From the cell containing the given text, extract its center point as (x, y) coordinate. 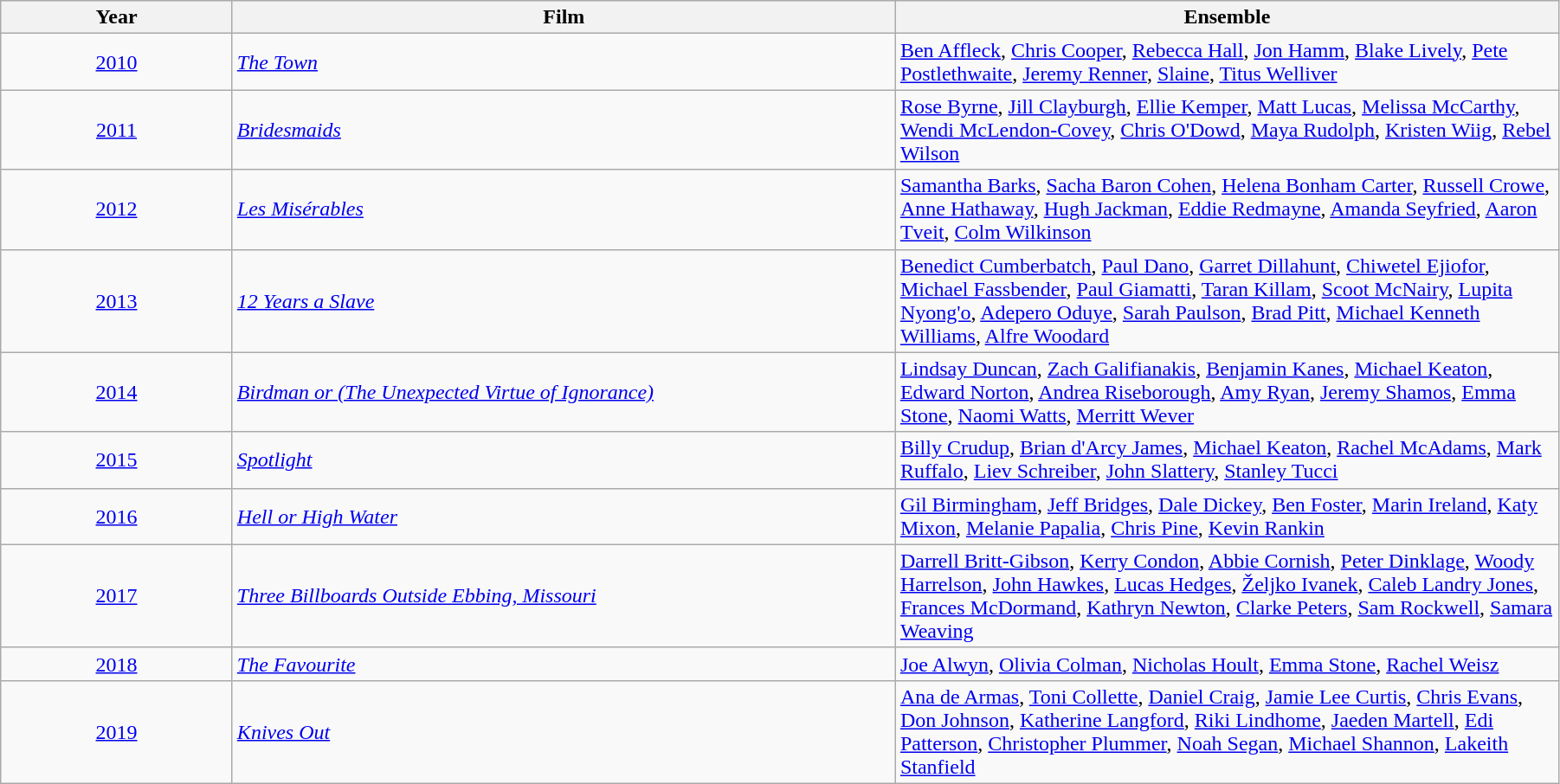
Joe Alwyn, Olivia Colman, Nicholas Hoult, Emma Stone, Rachel Weisz (1227, 664)
The Town (564, 62)
Ben Affleck, Chris Cooper, Rebecca Hall, Jon Hamm, Blake Lively, Pete Postlethwaite, Jeremy Renner, Slaine, Titus Welliver (1227, 62)
2012 (117, 209)
2017 (117, 595)
Film (564, 17)
Bridesmaids (564, 130)
The Favourite (564, 664)
Gil Birmingham, Jeff Bridges, Dale Dickey, Ben Foster, Marin Ireland, Katy Mixon, Melanie Papalia, Chris Pine, Kevin Rankin (1227, 516)
2019 (117, 732)
2016 (117, 516)
Three Billboards Outside Ebbing, Missouri (564, 595)
Billy Crudup, Brian d'Arcy James, Michael Keaton, Rachel McAdams, Mark Ruffalo, Liev Schreiber, John Slattery, Stanley Tucci (1227, 460)
Birdman or (The Unexpected Virtue of Ignorance) (564, 392)
2015 (117, 460)
2010 (117, 62)
12 Years a Slave (564, 301)
Knives Out (564, 732)
2014 (117, 392)
2013 (117, 301)
Les Misérables (564, 209)
Spotlight (564, 460)
2011 (117, 130)
Year (117, 17)
2018 (117, 664)
Ensemble (1227, 17)
Hell or High Water (564, 516)
Rose Byrne, Jill Clayburgh, Ellie Kemper, Matt Lucas, Melissa McCarthy, Wendi McLendon-Covey, Chris O'Dowd, Maya Rudolph, Kristen Wiig, Rebel Wilson (1227, 130)
